Return the (X, Y) coordinate for the center point of the cell that contains the specified text.  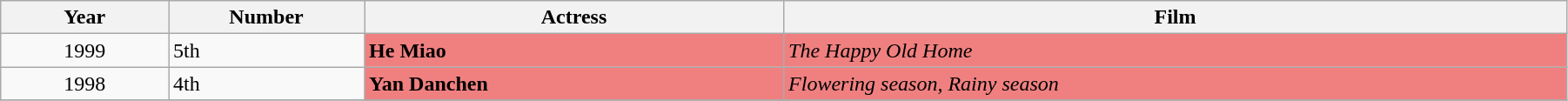
5th (266, 50)
Film (1176, 17)
He Miao (574, 50)
Yan Danchen (574, 84)
Number (266, 17)
4th (266, 84)
Year (85, 17)
Actress (574, 17)
The Happy Old Home (1176, 50)
1998 (85, 84)
Flowering season, Rainy season (1176, 84)
1999 (85, 50)
